Search for the cell housing the specified text and yield its [x, y] center coordinate. 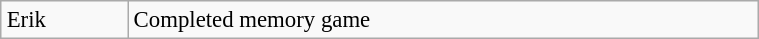
Erik [64, 20]
Completed memory game [443, 20]
